Return [x, y] of the center of cell containing provided text 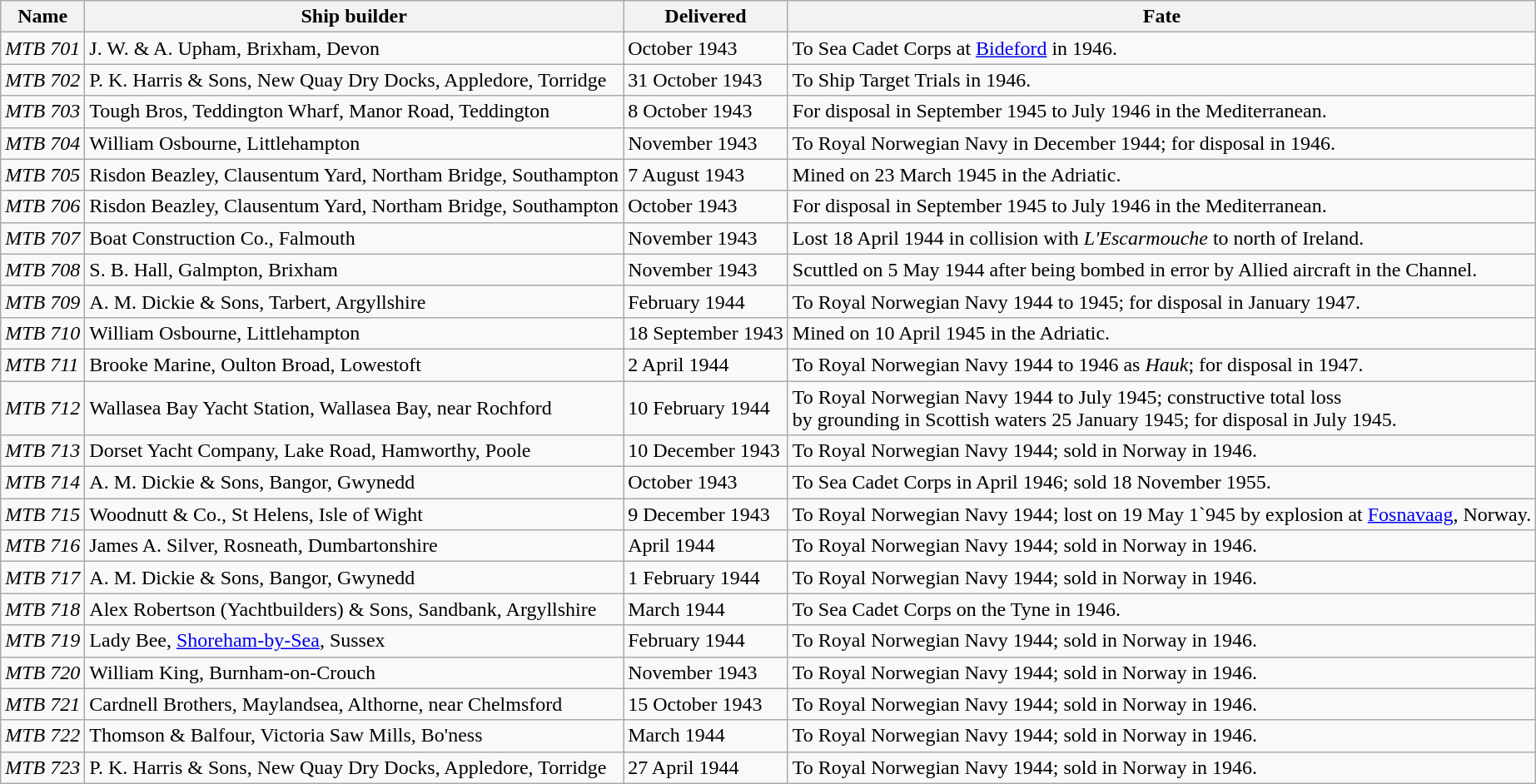
MTB 711 [43, 365]
Lost 18 April 1944 in collision with L'Escarmouche to north of Ireland. [1161, 238]
MTB 703 [43, 112]
To Sea Cadet Corps on the Tyne in 1946. [1161, 609]
MTB 715 [43, 514]
A. M. Dickie & Sons, Tarbert, Argyllshire [355, 301]
Lady Bee, Shoreham-by-Sea, Sussex [355, 641]
To Sea Cadet Corps at Bideford in 1946. [1161, 48]
Boat Construction Co., Falmouth [355, 238]
MTB 721 [43, 704]
To Royal Norwegian Navy 1944; lost on 19 May 1`945 by explosion at Fosnavaag, Norway. [1161, 514]
Tough Bros, Teddington Wharf, Manor Road, Teddington [355, 112]
MTB 716 [43, 546]
Dorset Yacht Company, Lake Road, Hamworthy, Poole [355, 451]
MTB 714 [43, 483]
MTB 717 [43, 578]
9 December 1943 [706, 514]
MTB 712 [43, 408]
To Royal Norwegian Navy 1944 to July 1945; constructive total loss by grounding in Scottish waters 25 January 1945; for disposal in July 1945. [1161, 408]
MTB 713 [43, 451]
MTB 723 [43, 767]
Thomson & Balfour, Victoria Saw Mills, Bo'ness [355, 736]
MTB 722 [43, 736]
1 February 1944 [706, 578]
MTB 706 [43, 206]
April 1944 [706, 546]
To Royal Norwegian Navy in December 1944; for disposal in 1946. [1161, 143]
7 August 1943 [706, 175]
Delivered [706, 17]
To Royal Norwegian Navy 1944 to 1945; for disposal in January 1947. [1161, 301]
MTB 702 [43, 80]
MTB 705 [43, 175]
MTB 707 [43, 238]
2 April 1944 [706, 365]
Name [43, 17]
10 February 1944 [706, 408]
MTB 709 [43, 301]
MTB 720 [43, 672]
Alex Robertson (Yachtbuilders) & Sons, Sandbank, Argyllshire [355, 609]
J. W. & A. Upham, Brixham, Devon [355, 48]
10 December 1943 [706, 451]
MTB 718 [43, 609]
27 April 1944 [706, 767]
MTB 701 [43, 48]
Cardnell Brothers, Maylandsea, Althorne, near Chelmsford [355, 704]
Brooke Marine, Oulton Broad, Lowestoft [355, 365]
15 October 1943 [706, 704]
James A. Silver, Rosneath, Dumbartonshire [355, 546]
MTB 719 [43, 641]
Mined on 10 April 1945 in the Adriatic. [1161, 333]
MTB 708 [43, 270]
Ship builder [355, 17]
To Sea Cadet Corps in April 1946; sold 18 November 1955. [1161, 483]
Woodnutt & Co., St Helens, Isle of Wight [355, 514]
To Royal Norwegian Navy 1944 to 1946 as Hauk; for disposal in 1947. [1161, 365]
MTB 710 [43, 333]
Mined on 23 March 1945 in the Adriatic. [1161, 175]
Fate [1161, 17]
31 October 1943 [706, 80]
Wallasea Bay Yacht Station, Wallasea Bay, near Rochford [355, 408]
MTB 704 [43, 143]
Scuttled on 5 May 1944 after being bombed in error by Allied aircraft in the Channel. [1161, 270]
8 October 1943 [706, 112]
S. B. Hall, Galmpton, Brixham [355, 270]
18 September 1943 [706, 333]
To Ship Target Trials in 1946. [1161, 80]
William King, Burnham-on-Crouch [355, 672]
